Locate the cell with the specified text and output its (X, Y) center coordinate. 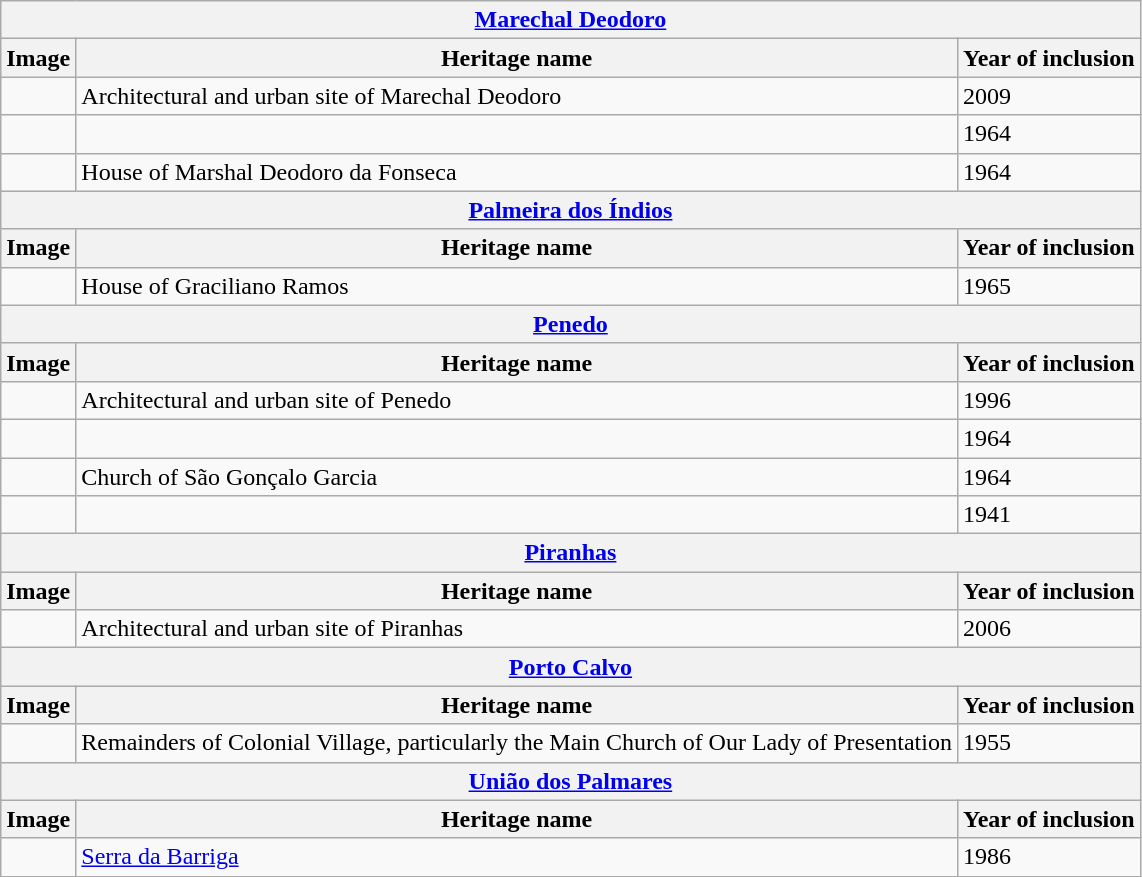
Architectural and urban site of Penedo (517, 400)
House of Marshal Deodoro da Fonseca (517, 172)
Palmeira dos Índios (570, 210)
Piranhas (570, 553)
2006 (1048, 629)
Serra da Barriga (517, 857)
1986 (1048, 857)
Porto Calvo (570, 667)
Marechal Deodoro (570, 20)
1941 (1048, 515)
Penedo (570, 324)
Architectural and urban site of Piranhas (517, 629)
1996 (1048, 400)
Remainders of Colonial Village, particularly the Main Church of Our Lady of Presentation (517, 743)
2009 (1048, 96)
União dos Palmares (570, 781)
Church of São Gonçalo Garcia (517, 477)
1955 (1048, 743)
1965 (1048, 286)
House of Graciliano Ramos (517, 286)
Architectural and urban site of Marechal Deodoro (517, 96)
